Provide the [x, y] coordinate of the cell's center where the given text is located.  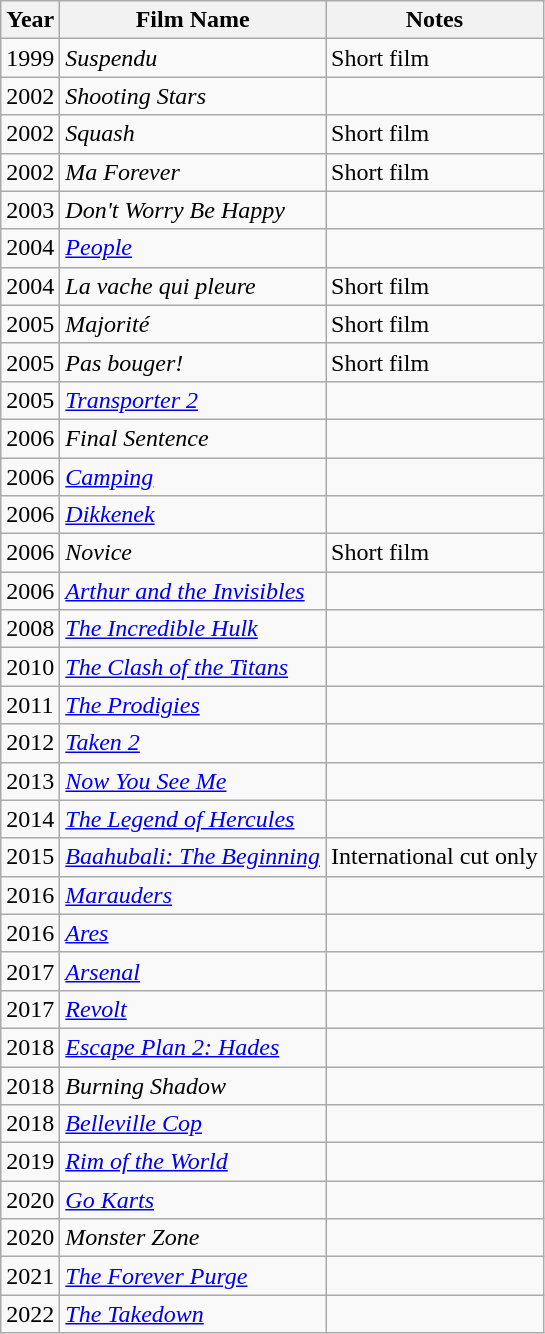
Burning Shadow [193, 1085]
2003 [30, 210]
Film Name [193, 20]
Dikkenek [193, 515]
Arthur and the Invisibles [193, 591]
Taken 2 [193, 743]
Year [30, 20]
Now You See Me [193, 781]
2011 [30, 705]
Marauders [193, 895]
The Forever Purge [193, 1276]
The Clash of the Titans [193, 667]
Monster Zone [193, 1238]
2021 [30, 1276]
2022 [30, 1314]
Ma Forever [193, 172]
2008 [30, 629]
Escape Plan 2: Hades [193, 1047]
Go Karts [193, 1200]
La vache qui pleure [193, 286]
Transporter 2 [193, 400]
2019 [30, 1162]
The Incredible Hulk [193, 629]
Squash [193, 134]
Camping [193, 477]
2014 [30, 819]
Baahubali: The Beginning [193, 857]
The Takedown [193, 1314]
Pas bouger! [193, 362]
Belleville Cop [193, 1124]
Shooting Stars [193, 96]
2013 [30, 781]
Notes [435, 20]
Ares [193, 933]
People [193, 248]
1999 [30, 58]
2012 [30, 743]
Novice [193, 553]
Arsenal [193, 971]
2015 [30, 857]
2010 [30, 667]
The Prodigies [193, 705]
The Legend of Hercules [193, 819]
Revolt [193, 1009]
Final Sentence [193, 438]
Suspendu [193, 58]
Rim of the World [193, 1162]
Majorité [193, 324]
International cut only [435, 857]
Don't Worry Be Happy [193, 210]
